From the cell containing the given text, extract its center point as [x, y] coordinate. 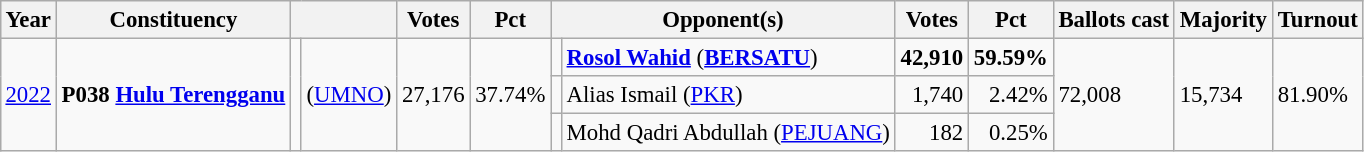
59.59% [1010, 57]
182 [932, 133]
42,910 [932, 57]
(UMNO) [348, 94]
81.90% [1318, 94]
37.74% [510, 94]
Majority [1223, 20]
0.25% [1010, 133]
Alias Ismail (PKR) [728, 95]
Ballots cast [1114, 20]
1,740 [932, 95]
P038 Hulu Terengganu [173, 94]
2022 [28, 94]
Constituency [173, 20]
Year [28, 20]
Mohd Qadri Abdullah (PEJUANG) [728, 133]
2.42% [1010, 95]
Opponent(s) [724, 20]
15,734 [1223, 94]
27,176 [434, 94]
Turnout [1318, 20]
Rosol Wahid (BERSATU) [728, 57]
72,008 [1114, 94]
